Find where the given text appears and provide that cell's center as (X, Y) coordinate. 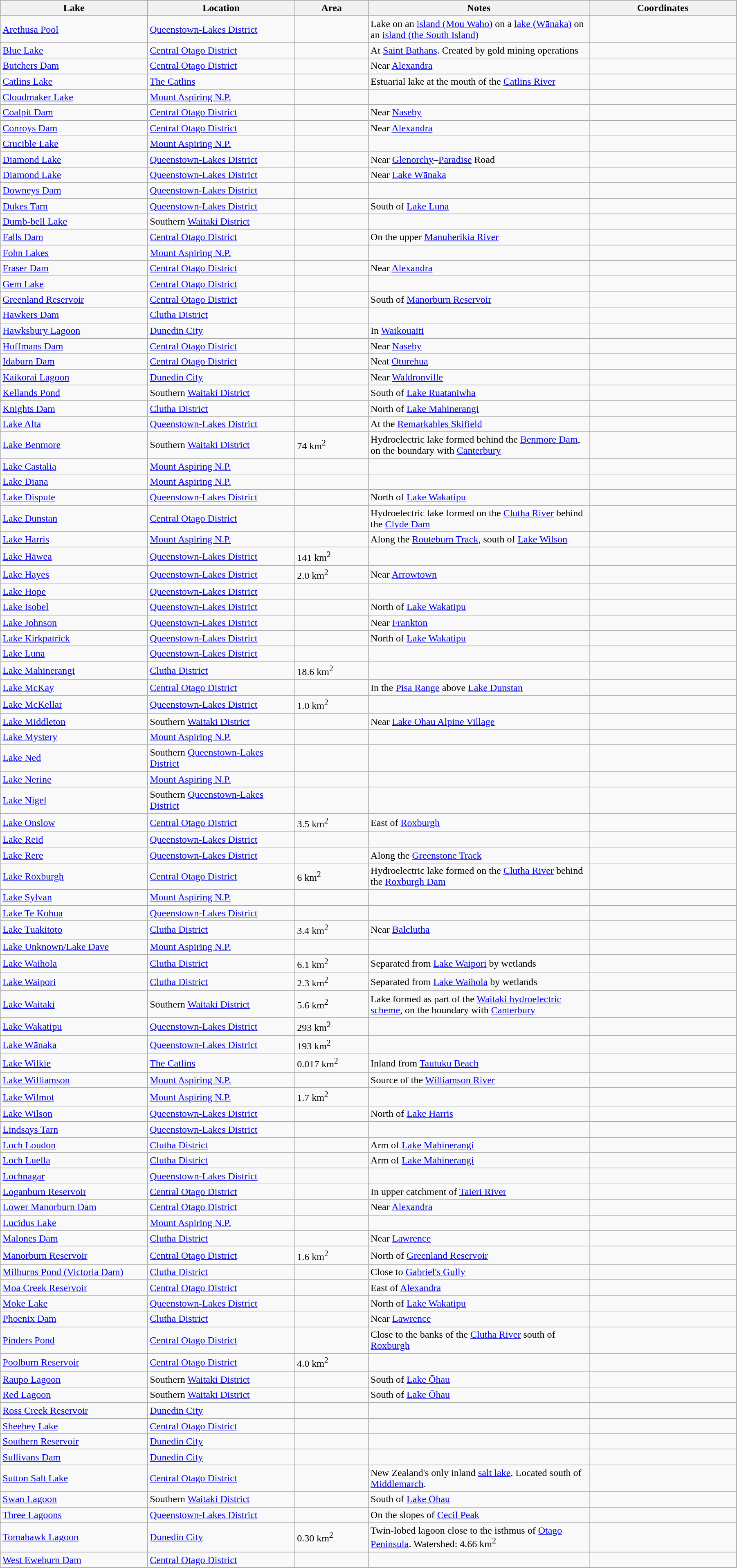
Hydroelectric lake formed on the Clutha River behind the Roxburgh Dam (479, 876)
Notes (479, 8)
Lake Williamson (74, 1080)
On the slopes of Cecil Peak (479, 1515)
Lake Johnson (74, 623)
Near Balclutha (479, 930)
Moke Lake (74, 1303)
Kellands Pond (74, 393)
North of Lake Mahinerangi (479, 408)
18.6 km2 (332, 671)
Cloudmaker Lake (74, 97)
Lake formed as part of the Waitaki hydroelectric scheme, on the boundary with Canterbury (479, 1004)
Lake McKellar (74, 704)
Near Glenorchy–Paradise Road (479, 159)
1.7 km2 (332, 1097)
Area (332, 8)
Inland from Tautuku Beach (479, 1063)
3.5 km2 (332, 823)
New Zealand's only inland salt lake. Located south of Middlemarch. (479, 1478)
Twin-lobed lagoon close to the isthmus of Otago Peninsula. Watershed: 4.66 km2 (479, 1537)
5.6 km2 (332, 1004)
Loch Loudon (74, 1145)
Hawksbury Lagoon (74, 331)
2.3 km2 (332, 982)
Lake Hayes (74, 574)
Lake Nerine (74, 779)
Near Arrowtown (479, 574)
Lake Kirkpatrick (74, 638)
South of Lake Luna (479, 206)
Lake Ned (74, 758)
Neat Oturehua (479, 362)
Close to Gabriel's Gully (479, 1272)
Source of the Williamson River (479, 1080)
Lake Luna (74, 654)
2.0 km2 (332, 574)
Lake Harris (74, 540)
6 km2 (332, 876)
Dumb-bell Lake (74, 222)
Lake Rere (74, 855)
In Waikouaiti (479, 331)
Hydroelectric lake formed behind the Benmore Dam, on the boundary with Canterbury (479, 445)
Ross Creek Reservoir (74, 1411)
141 km2 (332, 556)
Close to the banks of the Clutha River south of Roxburgh (479, 1340)
Hoffmans Dam (74, 346)
Near Waldronville (479, 377)
Coalpit Dam (74, 112)
In the Pisa Range above Lake Dunstan (479, 688)
Greenland Reservoir (74, 299)
Poolburn Reservoir (74, 1362)
Near Lake Wānaka (479, 175)
Red Lagoon (74, 1395)
Milburns Pond (Victoria Dam) (74, 1272)
Knights Dam (74, 408)
193 km2 (332, 1045)
Lake on an island (Mou Waho) on a lake (Wānaka) on an island (the South Island) (479, 29)
Lake McKay (74, 688)
Lake Isobel (74, 607)
Fraser Dam (74, 268)
3.4 km2 (332, 930)
Lake Unknown/Lake Dave (74, 947)
Lake Nigel (74, 800)
Lucidus Lake (74, 1223)
Lake Hope (74, 592)
Lake Mahinerangi (74, 671)
Lake Castalia (74, 466)
Dukes Tarn (74, 206)
North of Greenland Reservoir (479, 1255)
Estuarial lake at the mouth of the Catlins River (479, 81)
Near Lake Ohau Alpine Village (479, 721)
1.0 km2 (332, 704)
74 km2 (332, 445)
0.017 km2 (332, 1063)
Hawkers Dam (74, 315)
Sullivans Dam (74, 1457)
Raupo Lagoon (74, 1379)
Blue Lake (74, 50)
1.6 km2 (332, 1255)
Lake Hāwea (74, 556)
Tomahawk Lagoon (74, 1537)
Lake Dispute (74, 497)
Kaikorai Lagoon (74, 377)
Lake Waipori (74, 982)
Lake (74, 8)
East of Roxburgh (479, 823)
Butchers Dam (74, 66)
Lake Wilson (74, 1114)
Southern Reservoir (74, 1442)
Lake Reid (74, 839)
South of Manorburn Reservoir (479, 299)
Moa Creek Reservoir (74, 1288)
Coordinates (663, 8)
Sheehey Lake (74, 1426)
Lindsays Tarn (74, 1129)
Malones Dam (74, 1238)
Fohn Lakes (74, 253)
Lake Mystery (74, 737)
Arethusa Pool (74, 29)
Separated from Lake Waihola by wetlands (479, 982)
East of Alexandra (479, 1288)
Lake Dunstan (74, 519)
Lake Alta (74, 424)
Gem Lake (74, 284)
Hydroelectric lake formed on the Clutha River behind the Clyde Dam (479, 519)
293 km2 (332, 1027)
Location (221, 8)
Conroys Dam (74, 128)
Lake Tuakitoto (74, 930)
Lake Diana (74, 482)
At the Remarkables Skifield (479, 424)
Three Lagoons (74, 1515)
Lake Wānaka (74, 1045)
Lake Wilkie (74, 1063)
Crucible Lake (74, 144)
North of Lake Harris (479, 1114)
South of Lake Ruataniwha (479, 393)
Lake Wakatipu (74, 1027)
Swan Lagoon (74, 1499)
West Eweburn Dam (74, 1560)
Idaburn Dam (74, 362)
0.30 km2 (332, 1537)
4.0 km2 (332, 1362)
On the upper Manuherikia River (479, 237)
Lake Roxburgh (74, 876)
Along the Routeburn Track, south of Lake Wilson (479, 540)
Lake Waihola (74, 964)
Manorburn Reservoir (74, 1255)
Near Frankton (479, 623)
Pinders Pond (74, 1340)
Separated from Lake Waipori by wetlands (479, 964)
6.1 km2 (332, 964)
Catlins Lake (74, 81)
In upper catchment of Taieri River (479, 1192)
Downeys Dam (74, 190)
Along the Greenstone Track (479, 855)
Lake Benmore (74, 445)
Lake Onslow (74, 823)
Lake Te Kohua (74, 913)
Phoenix Dam (74, 1319)
Lochnagar (74, 1176)
Lake Waitaki (74, 1004)
Lake Middleton (74, 721)
Sutton Salt Lake (74, 1478)
Lower Manorburn Dam (74, 1207)
Lake Sylvan (74, 897)
Falls Dam (74, 237)
Loganburn Reservoir (74, 1192)
At Saint Bathans. Created by gold mining operations (479, 50)
Loch Luella (74, 1161)
Lake Wilmot (74, 1097)
